Return [X, Y] of the center of cell containing provided text 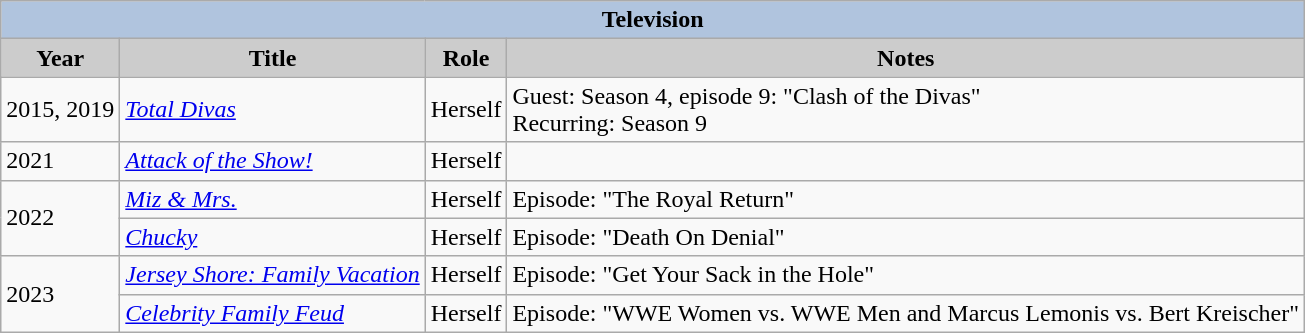
Guest: Season 4, episode 9: "Clash of the Divas"Recurring: Season 9 [906, 110]
Notes [906, 58]
2021 [60, 161]
Role [466, 58]
Jersey Shore: Family Vacation [272, 275]
Celebrity Family Feud [272, 313]
2015, 2019 [60, 110]
2022 [60, 218]
Episode: "Death On Denial" [906, 237]
2023 [60, 294]
Total Divas [272, 110]
Attack of the Show! [272, 161]
Episode: "WWE Women vs. WWE Men and Marcus Lemonis vs. Bert Kreischer" [906, 313]
Television [653, 20]
Miz & Mrs. [272, 199]
Year [60, 58]
Episode: "The Royal Return" [906, 199]
Title [272, 58]
Chucky [272, 237]
Episode: "Get Your Sack in the Hole" [906, 275]
